Extract the [X, Y] coordinate from the center of the cell holding the provided text.  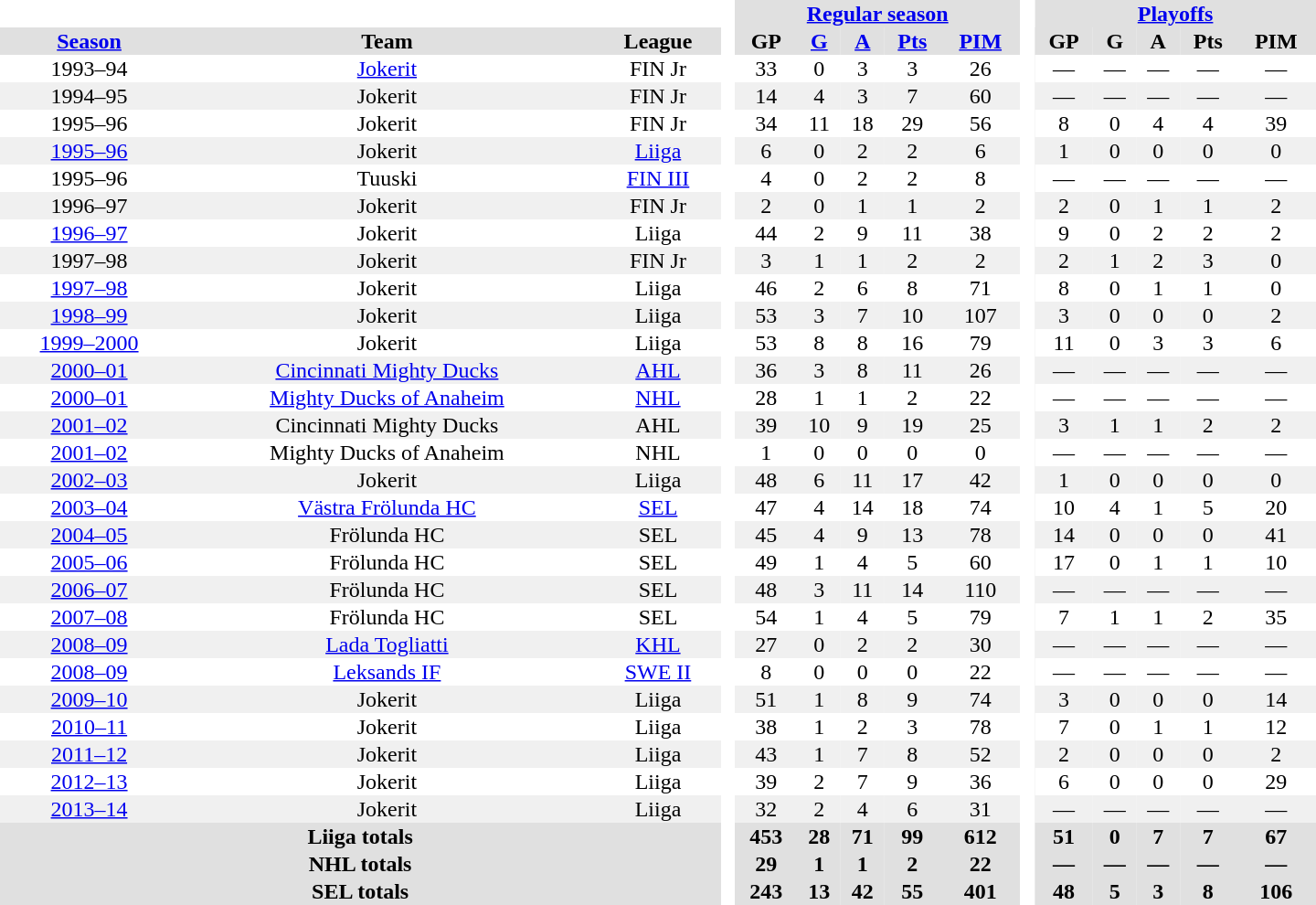
Lada Togliatti [387, 644]
2013–14 [90, 809]
2005–06 [90, 562]
Leksands IF [387, 672]
Season [90, 41]
Team [387, 41]
2009–10 [90, 699]
30 [980, 644]
2004–05 [90, 535]
46 [766, 288]
99 [913, 836]
FIN III [658, 178]
NHL totals [360, 864]
401 [980, 891]
2012–13 [90, 782]
1994–95 [90, 96]
KHL [658, 644]
20 [1276, 507]
52 [980, 754]
55 [913, 891]
110 [980, 590]
47 [766, 507]
243 [766, 891]
Tuuski [387, 178]
2011–12 [90, 754]
67 [1276, 836]
League [658, 41]
Västra Frölunda HC [387, 507]
35 [1276, 617]
Regular season [877, 14]
44 [766, 233]
31 [980, 809]
12 [1276, 727]
2002–03 [90, 480]
SWE II [658, 672]
34 [766, 123]
Playoffs [1175, 14]
54 [766, 617]
1993–94 [90, 69]
45 [766, 535]
2006–07 [90, 590]
32 [766, 809]
2010–11 [90, 727]
56 [980, 123]
1998–99 [90, 315]
SEL totals [360, 891]
43 [766, 754]
Liiga totals [360, 836]
19 [913, 425]
106 [1276, 891]
16 [913, 343]
25 [980, 425]
2003–04 [90, 507]
27 [766, 644]
2007–08 [90, 617]
453 [766, 836]
107 [980, 315]
33 [766, 69]
612 [980, 836]
49 [766, 562]
41 [1276, 535]
1999–2000 [90, 343]
